Scan for the cell matching the given text and deliver its [x, y] coordinate at center. 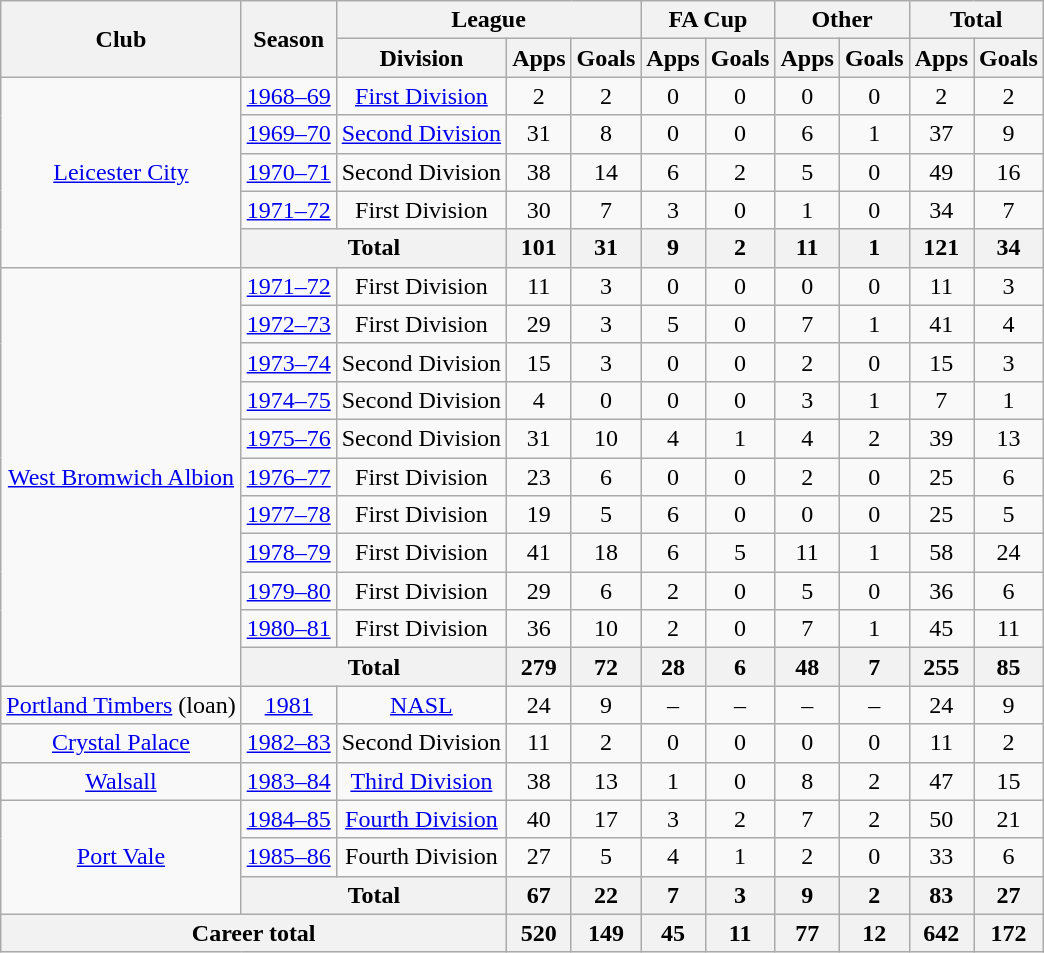
47 [941, 781]
1982–83 [288, 743]
19 [539, 515]
Port Vale [121, 857]
18 [606, 553]
58 [941, 553]
Leicester City [121, 172]
642 [941, 933]
48 [807, 667]
14 [606, 172]
72 [606, 667]
Career total [254, 933]
West Bromwich Albion [121, 476]
12 [874, 933]
1969–70 [288, 134]
1976–77 [288, 477]
49 [941, 172]
1980–81 [288, 629]
Season [288, 39]
Walsall [121, 781]
1983–84 [288, 781]
Portland Timbers (loan) [121, 705]
1984–85 [288, 819]
28 [673, 667]
30 [539, 210]
39 [941, 438]
1977–78 [288, 515]
1972–73 [288, 324]
Other [842, 20]
40 [539, 819]
1979–80 [288, 591]
279 [539, 667]
37 [941, 134]
1985–86 [288, 857]
1975–76 [288, 438]
22 [606, 895]
Division [421, 58]
Crystal Palace [121, 743]
16 [1009, 172]
121 [941, 248]
1973–74 [288, 362]
101 [539, 248]
Club [121, 39]
520 [539, 933]
172 [1009, 933]
33 [941, 857]
23 [539, 477]
Third Division [421, 781]
1974–75 [288, 400]
77 [807, 933]
85 [1009, 667]
17 [606, 819]
149 [606, 933]
NASL [421, 705]
67 [539, 895]
83 [941, 895]
50 [941, 819]
1968–69 [288, 96]
21 [1009, 819]
League [488, 20]
1970–71 [288, 172]
1981 [288, 705]
FA Cup [708, 20]
255 [941, 667]
1978–79 [288, 553]
